Scan for the cell matching the given text and deliver its (X, Y) coordinate at center. 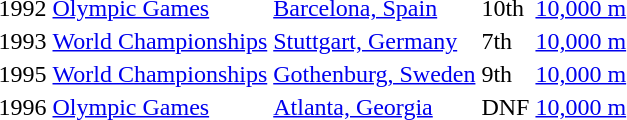
7th (506, 41)
9th (506, 74)
Stuttgart, Germany (374, 41)
Gothenburg, Sweden (374, 74)
